Return the (X, Y) coordinate for the center point of the cell that contains the specified text.  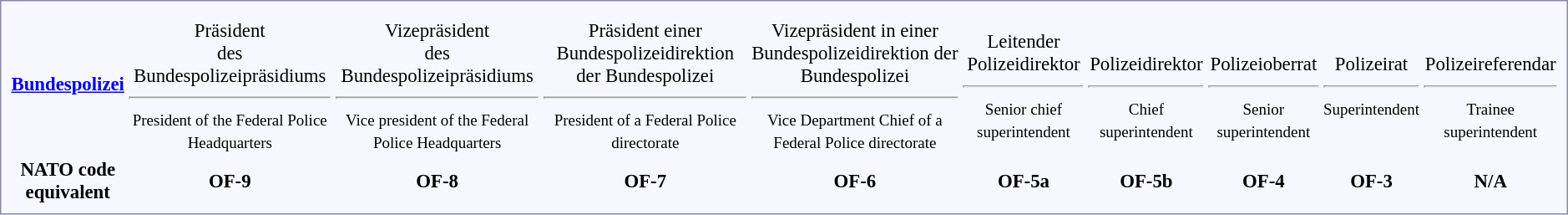
OF-3 (1372, 181)
Präsident einer Bundespolizeidirektion der Bundespolizei President of a Federal Police directorate (645, 86)
OF-9 (230, 181)
N/A (1490, 181)
OF-6 (855, 181)
NATO code equivalent (68, 181)
Vizepräsident des Bundespolizeipräsidiums Vice president of the Federal Police Headquarters (438, 86)
Polizeireferendar Trainee superintendent (1490, 86)
OF-8 (438, 181)
Polizeirat Superintendent (1372, 86)
Vizepräsident in einer Bundespolizeidirektion der Bundespolizei Vice Department Chief of a Federal Police directorate (855, 86)
OF-7 (645, 181)
Polizeidirektor Chief superintendent (1147, 86)
Präsident des Bundespolizeipräsidiums President of the Federal Police Headquarters (230, 86)
Polizeioberrat Senior superintendent (1263, 86)
OF-5a (1024, 181)
OF-4 (1263, 181)
Bundespolizei (68, 84)
OF-5b (1147, 181)
Leitender PolizeidirektorSenior chief superintendent (1024, 86)
